Extract the [X, Y] coordinate from the center of the cell holding the provided text.  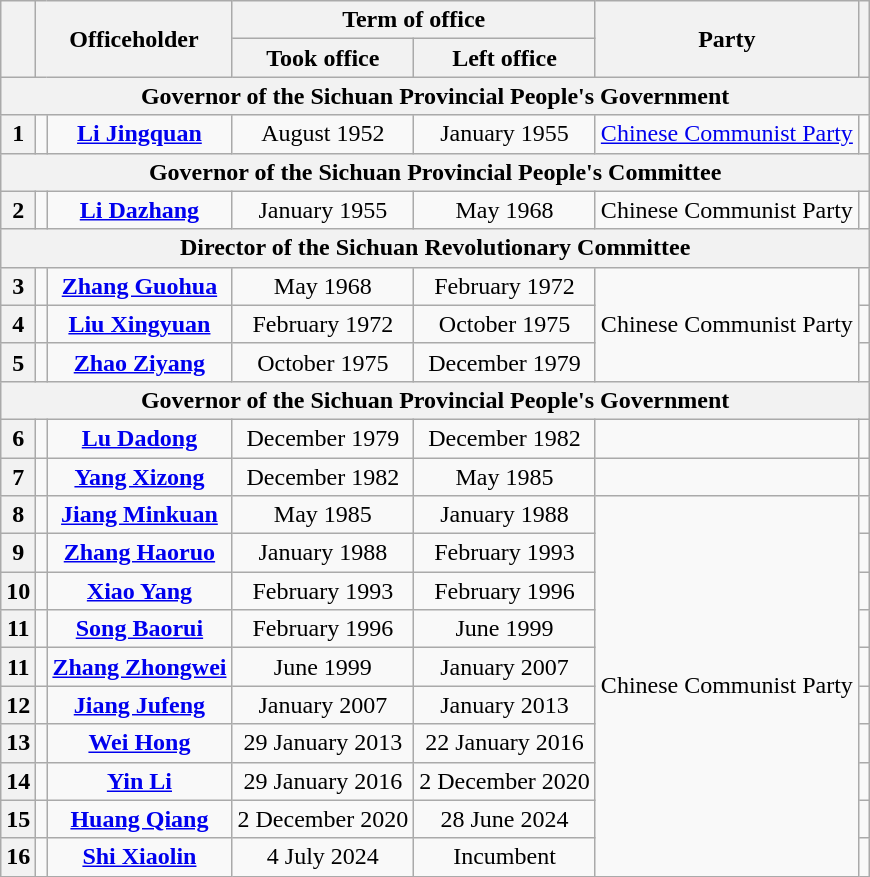
2 [18, 210]
Left office [505, 58]
29 January 2016 [323, 781]
28 June 2024 [505, 819]
5 [18, 362]
12 [18, 705]
16 [18, 857]
3 [18, 286]
4 [18, 324]
Incumbent [505, 857]
Lu Dadong [140, 438]
15 [18, 819]
Yin Li [140, 781]
Term of office [414, 20]
Took office [323, 58]
6 [18, 438]
Song Baorui [140, 629]
Governor of the Sichuan Provincial People's Committee [436, 172]
Director of the Sichuan Revolutionary Committee [436, 248]
Zhang Haoruo [140, 553]
14 [18, 781]
January 2013 [505, 705]
29 January 2013 [323, 743]
4 July 2024 [323, 857]
August 1952 [323, 134]
Shi Xiaolin [140, 857]
Zhang Zhongwei [140, 667]
Zhang Guohua [140, 286]
Li Dazhang [140, 210]
1 [18, 134]
9 [18, 553]
7 [18, 477]
Liu Xingyuan [140, 324]
Wei Hong [140, 743]
Li Jingquan [140, 134]
Officeholder [134, 39]
Jiang Minkuan [140, 515]
Zhao Ziyang [140, 362]
8 [18, 515]
13 [18, 743]
Xiao Yang [140, 591]
22 January 2016 [505, 743]
Jiang Jufeng [140, 705]
Huang Qiang [140, 819]
10 [18, 591]
Party [726, 39]
Yang Xizong [140, 477]
